Output the [x, y] coordinate of the center of the cell containing the given text.  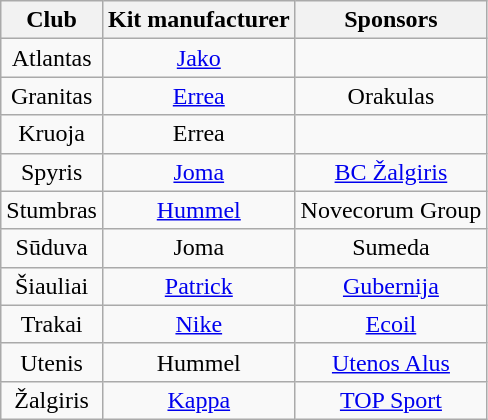
Ecoil [391, 324]
BC Žalgiris [391, 172]
Stumbras [52, 210]
Sūduva [52, 248]
Sumeda [391, 248]
Kappa [198, 400]
Utenos Alus [391, 362]
Spyris [52, 172]
Žalgiris [52, 400]
Granitas [52, 96]
Novecorum Group [391, 210]
Utenis [52, 362]
Club [52, 20]
Nike [198, 324]
Jako [198, 58]
Kit manufacturer [198, 20]
TOP Sport [391, 400]
Gubernija [391, 286]
Orakulas [391, 96]
Atlantas [52, 58]
Sponsors [391, 20]
Patrick [198, 286]
Trakai [52, 324]
Kruoja [52, 134]
Šiauliai [52, 286]
